Determine the [X, Y] coordinate at the center of the cell enclosing the given text.  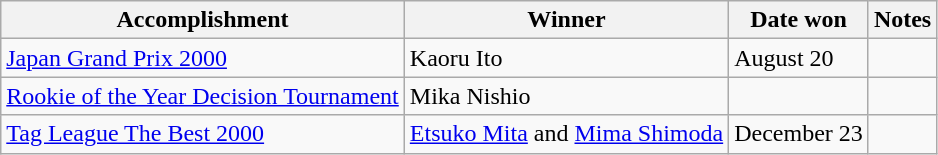
Accomplishment [203, 20]
December 23 [799, 134]
Tag League The Best 2000 [203, 134]
Mika Nishio [566, 96]
Japan Grand Prix 2000 [203, 58]
Notes [902, 20]
Winner [566, 20]
Kaoru Ito [566, 58]
Etsuko Mita and Mima Shimoda [566, 134]
August 20 [799, 58]
Date won [799, 20]
Rookie of the Year Decision Tournament [203, 96]
